Search for the cell housing the specified text and yield its (X, Y) center coordinate. 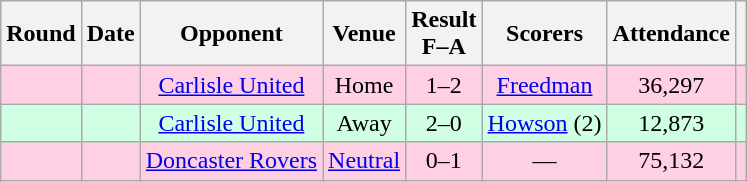
Neutral (364, 161)
Attendance (671, 34)
36,297 (671, 85)
Freedman (544, 85)
Round (41, 34)
75,132 (671, 161)
Doncaster Rovers (231, 161)
12,873 (671, 123)
Date (110, 34)
0–1 (444, 161)
2–0 (444, 123)
Scorers (544, 34)
Opponent (231, 34)
ResultF–A (444, 34)
Home (364, 85)
Howson (2) (544, 123)
Away (364, 123)
1–2 (444, 85)
Venue (364, 34)
— (544, 161)
